Determine the (x, y) coordinate at the center of the cell enclosing the given text.  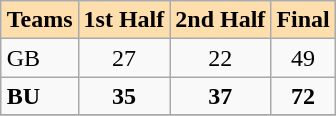
Final (303, 20)
27 (124, 58)
72 (303, 96)
22 (220, 58)
Teams (40, 20)
35 (124, 96)
49 (303, 58)
BU (40, 96)
1st Half (124, 20)
37 (220, 96)
2nd Half (220, 20)
GB (40, 58)
